Return the (x, y) coordinate for the center point of the cell that contains the specified text.  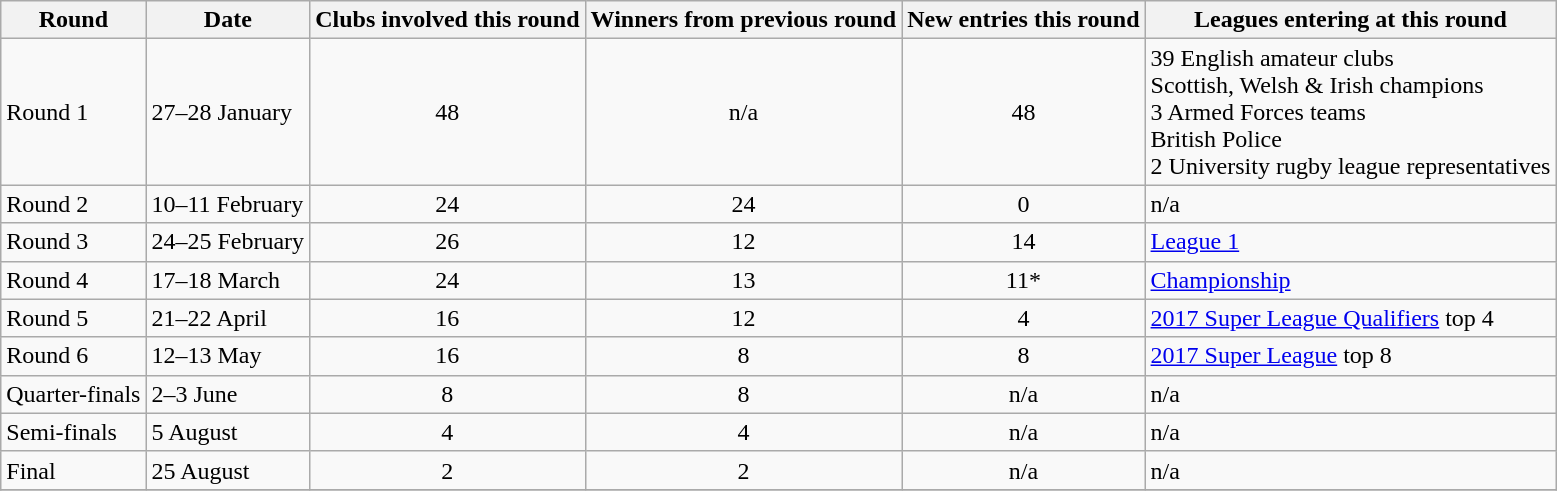
Clubs involved this round (448, 20)
39 English amateur clubsScottish, Welsh & Irish champions3 Armed Forces teamsBritish Police2 University rugby league representatives (1350, 112)
2017 Super League Qualifiers top 4 (1350, 318)
Round 6 (74, 356)
5 August (228, 432)
Semi-finals (74, 432)
26 (448, 242)
Final (74, 470)
Round 3 (74, 242)
2017 Super League top 8 (1350, 356)
24–25 February (228, 242)
14 (1024, 242)
League 1 (1350, 242)
Round 5 (74, 318)
25 August (228, 470)
Date (228, 20)
Round 4 (74, 280)
10–11 February (228, 204)
Winners from previous round (744, 20)
Quarter-finals (74, 394)
27–28 January (228, 112)
2–3 June (228, 394)
0 (1024, 204)
21–22 April (228, 318)
Round 2 (74, 204)
11* (1024, 280)
Round 1 (74, 112)
Championship (1350, 280)
13 (744, 280)
Round (74, 20)
Leagues entering at this round (1350, 20)
12–13 May (228, 356)
New entries this round (1024, 20)
17–18 March (228, 280)
